Provide the [x, y] coordinate of the cell's center where the given text is located.  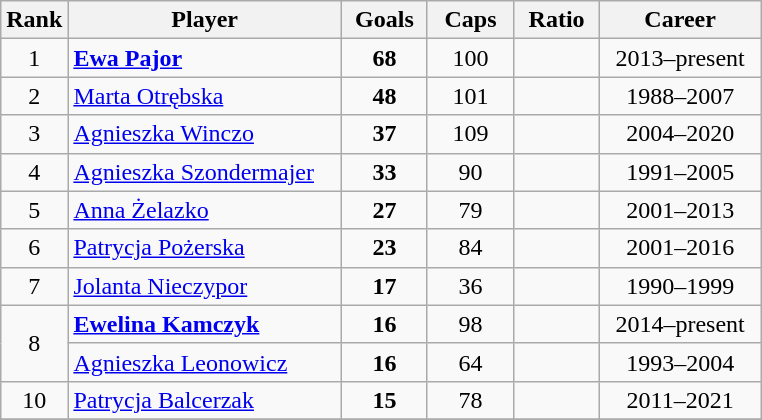
1993–2004 [680, 362]
78 [470, 400]
8 [34, 343]
1991–2005 [680, 172]
23 [384, 248]
Agnieszka Szondermajer [205, 172]
17 [384, 286]
Marta Otrębska [205, 96]
5 [34, 210]
Career [680, 20]
90 [470, 172]
Player [205, 20]
Ratio [557, 20]
Patrycja Balcerzak [205, 400]
2014–present [680, 324]
Ewelina Kamczyk [205, 324]
15 [384, 400]
Jolanta Nieczypor [205, 286]
1990–1999 [680, 286]
79 [470, 210]
6 [34, 248]
2 [34, 96]
2011–2021 [680, 400]
98 [470, 324]
Anna Żelazko [205, 210]
Caps [470, 20]
48 [384, 96]
33 [384, 172]
1988–2007 [680, 96]
100 [470, 58]
Rank [34, 20]
1 [34, 58]
68 [384, 58]
84 [470, 248]
Patrycja Pożerska [205, 248]
Goals [384, 20]
Ewa Pajor [205, 58]
2013–present [680, 58]
3 [34, 134]
2001–2013 [680, 210]
7 [34, 286]
36 [470, 286]
37 [384, 134]
109 [470, 134]
4 [34, 172]
Agnieszka Winczo [205, 134]
64 [470, 362]
2001–2016 [680, 248]
27 [384, 210]
Agnieszka Leonowicz [205, 362]
101 [470, 96]
2004–2020 [680, 134]
10 [34, 400]
